Capture the cell that displays the provided text and extract its (x, y) central coordinate. 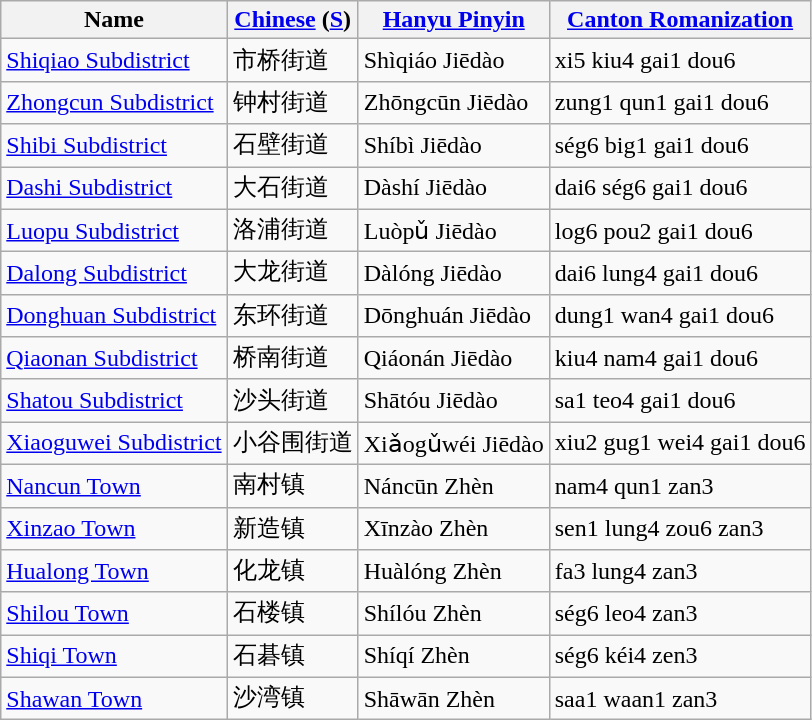
kiu4 nam4 gai1 dou6 (680, 358)
沙湾镇 (292, 698)
Luopu Subdistrict (114, 230)
ség6 big1 gai1 dou6 (680, 146)
Shibi Subdistrict (114, 146)
Hanyu Pinyin (454, 20)
洛浦街道 (292, 230)
桥南街道 (292, 358)
Shilou Town (114, 614)
fa3 lung4 zan3 (680, 572)
Dàlóng Jiēdào (454, 274)
Xiaoguwei Subdistrict (114, 444)
dai6 ség6 gai1 dou6 (680, 188)
钟村街道 (292, 102)
Qiáonán Jiēdào (454, 358)
Dōnghuán Jiēdào (454, 316)
nam4 qun1 zan3 (680, 486)
新造镇 (292, 528)
Shíbì Jiēdào (454, 146)
saa1 waan1 zan3 (680, 698)
南村镇 (292, 486)
Shìqiáo Jiēdào (454, 60)
zung1 qun1 gai1 dou6 (680, 102)
Zhōngcūn Jiēdào (454, 102)
Xīnzào Zhèn (454, 528)
ség6 kéi4 zen3 (680, 656)
Náncūn Zhèn (454, 486)
大龙街道 (292, 274)
Xinzao Town (114, 528)
log6 pou2 gai1 dou6 (680, 230)
沙头街道 (292, 400)
Donghuan Subdistrict (114, 316)
xiu2 gug1 wei4 gai1 dou6 (680, 444)
Shiqiao Subdistrict (114, 60)
Shatou Subdistrict (114, 400)
Shiqi Town (114, 656)
Chinese (S) (292, 20)
ség6 leo4 zan3 (680, 614)
小谷围街道 (292, 444)
sa1 teo4 gai1 dou6 (680, 400)
东环街道 (292, 316)
Hualong Town (114, 572)
Shātóu Jiēdào (454, 400)
Qiaonan Subdistrict (114, 358)
Nancun Town (114, 486)
Shāwān Zhèn (454, 698)
石楼镇 (292, 614)
Zhongcun Subdistrict (114, 102)
石碁镇 (292, 656)
Dalong Subdistrict (114, 274)
Shíqí Zhèn (454, 656)
市桥街道 (292, 60)
Name (114, 20)
Luòpǔ Jiēdào (454, 230)
Shílóu Zhèn (454, 614)
xi5 kiu4 gai1 dou6 (680, 60)
dai6 lung4 gai1 dou6 (680, 274)
化龙镇 (292, 572)
Dàshí Jiēdào (454, 188)
Xiǎogǔwéi Jiēdào (454, 444)
dung1 wan4 gai1 dou6 (680, 316)
Canton Romanization (680, 20)
Huàlóng Zhèn (454, 572)
Dashi Subdistrict (114, 188)
大石街道 (292, 188)
Shawan Town (114, 698)
石壁街道 (292, 146)
sen1 lung4 zou6 zan3 (680, 528)
